Pinpoint the cell where the given text exists, returning its [X, Y] midpoint coordinate. 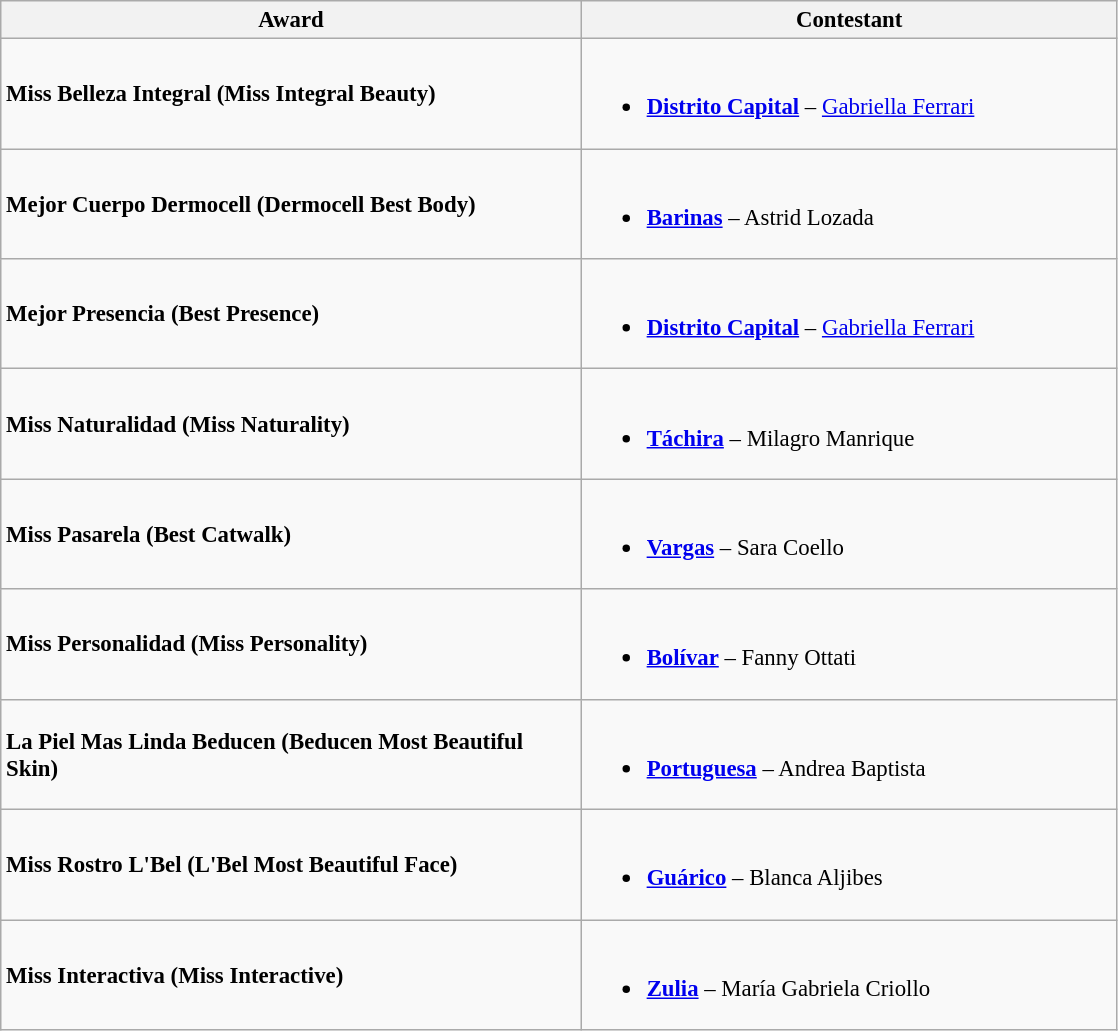
Contestant [849, 20]
Barinas – Astrid Lozada [849, 204]
Zulia – María Gabriela Criollo [849, 975]
Award [292, 20]
Mejor Cuerpo Dermocell (Dermocell Best Body) [292, 204]
Miss Belleza Integral (Miss Integral Beauty) [292, 94]
Miss Naturalidad (Miss Naturality) [292, 424]
Portuguesa – Andrea Baptista [849, 754]
Táchira – Milagro Manrique [849, 424]
Mejor Presencia (Best Presence) [292, 314]
Miss Personalidad (Miss Personality) [292, 644]
Miss Rostro L'Bel (L'Bel Most Beautiful Face) [292, 865]
La Piel Mas Linda Beducen (Beducen Most Beautiful Skin) [292, 754]
Vargas – Sara Coello [849, 534]
Miss Pasarela (Best Catwalk) [292, 534]
Miss Interactiva (Miss Interactive) [292, 975]
Guárico – Blanca Aljibes [849, 865]
Bolívar – Fanny Ottati [849, 644]
